Return the (X, Y) coordinate for the center point of the cell that contains the specified text.  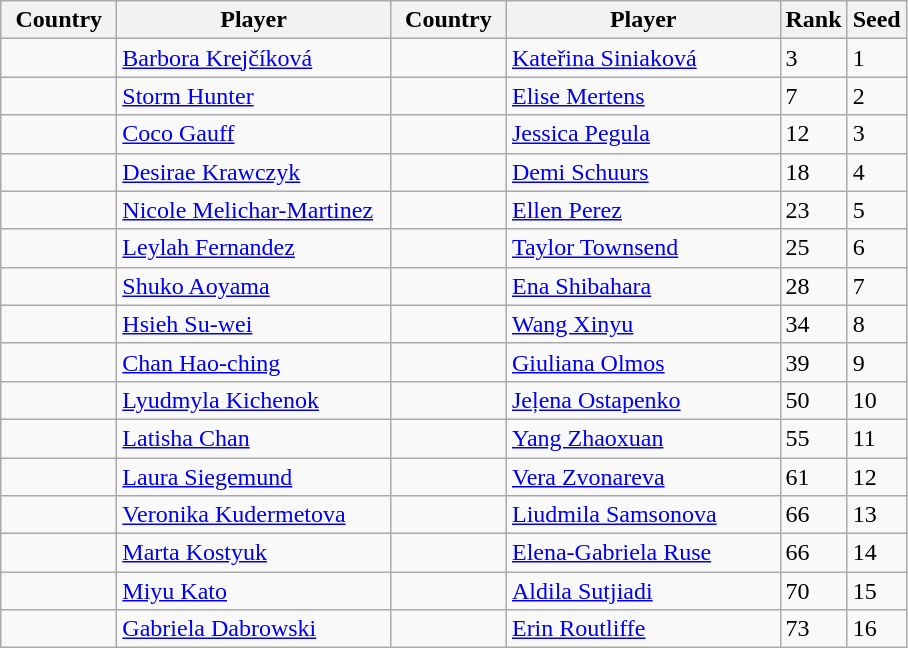
14 (876, 553)
Elena-Gabriela Ruse (643, 553)
Nicole Melichar-Martinez (254, 210)
Chan Hao-ching (254, 362)
55 (814, 438)
Leylah Fernandez (254, 248)
15 (876, 591)
Coco Gauff (254, 134)
73 (814, 629)
Lyudmyla Kichenok (254, 400)
Elise Mertens (643, 96)
Seed (876, 20)
Giuliana Olmos (643, 362)
5 (876, 210)
Hsieh Su-wei (254, 324)
Taylor Townsend (643, 248)
9 (876, 362)
6 (876, 248)
Yang Zhaoxuan (643, 438)
Kateřina Siniaková (643, 58)
Erin Routliffe (643, 629)
61 (814, 477)
4 (876, 172)
70 (814, 591)
Gabriela Dabrowski (254, 629)
Wang Xinyu (643, 324)
50 (814, 400)
34 (814, 324)
11 (876, 438)
10 (876, 400)
Storm Hunter (254, 96)
Veronika Kudermetova (254, 515)
Shuko Aoyama (254, 286)
Vera Zvonareva (643, 477)
Laura Siegemund (254, 477)
Barbora Krejčíková (254, 58)
Miyu Kato (254, 591)
Demi Schuurs (643, 172)
8 (876, 324)
Liudmila Samsonova (643, 515)
23 (814, 210)
18 (814, 172)
Desirae Krawczyk (254, 172)
39 (814, 362)
25 (814, 248)
16 (876, 629)
Latisha Chan (254, 438)
Ellen Perez (643, 210)
Jeļena Ostapenko (643, 400)
Jessica Pegula (643, 134)
13 (876, 515)
1 (876, 58)
Rank (814, 20)
28 (814, 286)
Marta Kostyuk (254, 553)
2 (876, 96)
Aldila Sutjiadi (643, 591)
Ena Shibahara (643, 286)
